Locate the cell with the specified text and output its (x, y) center coordinate. 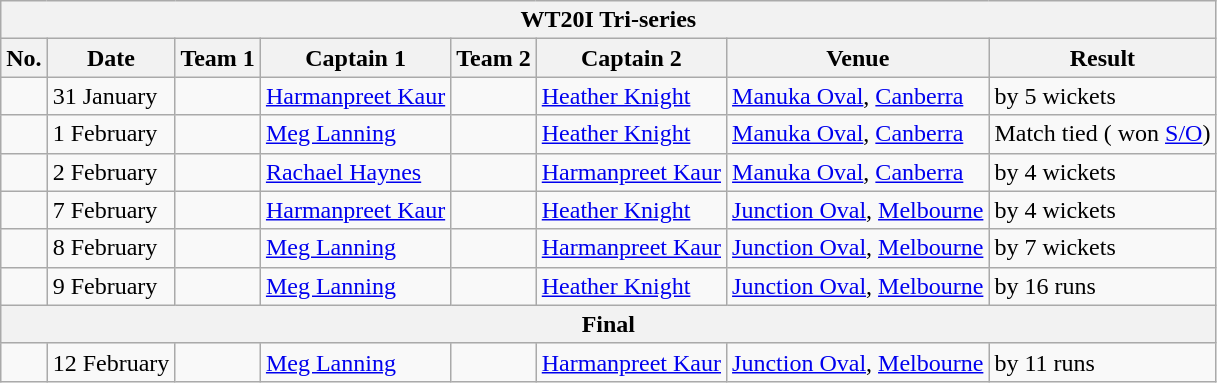
8 February (111, 248)
WT20I Tri-series (608, 20)
31 January (111, 96)
Venue (858, 58)
by 7 wickets (1102, 248)
2 February (111, 172)
Captain 2 (631, 58)
No. (24, 58)
by 11 runs (1102, 362)
Date (111, 58)
7 February (111, 210)
Rachael Haynes (355, 172)
Result (1102, 58)
Match tied ( won S/O) (1102, 134)
12 February (111, 362)
9 February (111, 286)
Team 1 (218, 58)
by 16 runs (1102, 286)
by 5 wickets (1102, 96)
Captain 1 (355, 58)
Final (608, 324)
Team 2 (494, 58)
1 February (111, 134)
